Search for the cell housing the specified text and yield its [x, y] center coordinate. 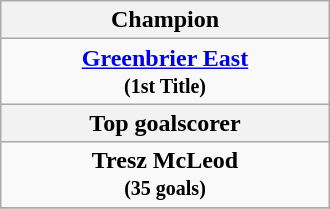
Champion [165, 20]
Top goalscorer [165, 123]
Greenbrier East(1st Title) [165, 72]
Tresz McLeod(35 goals) [165, 174]
